Extract the [x, y] coordinate from the center of the cell holding the provided text.  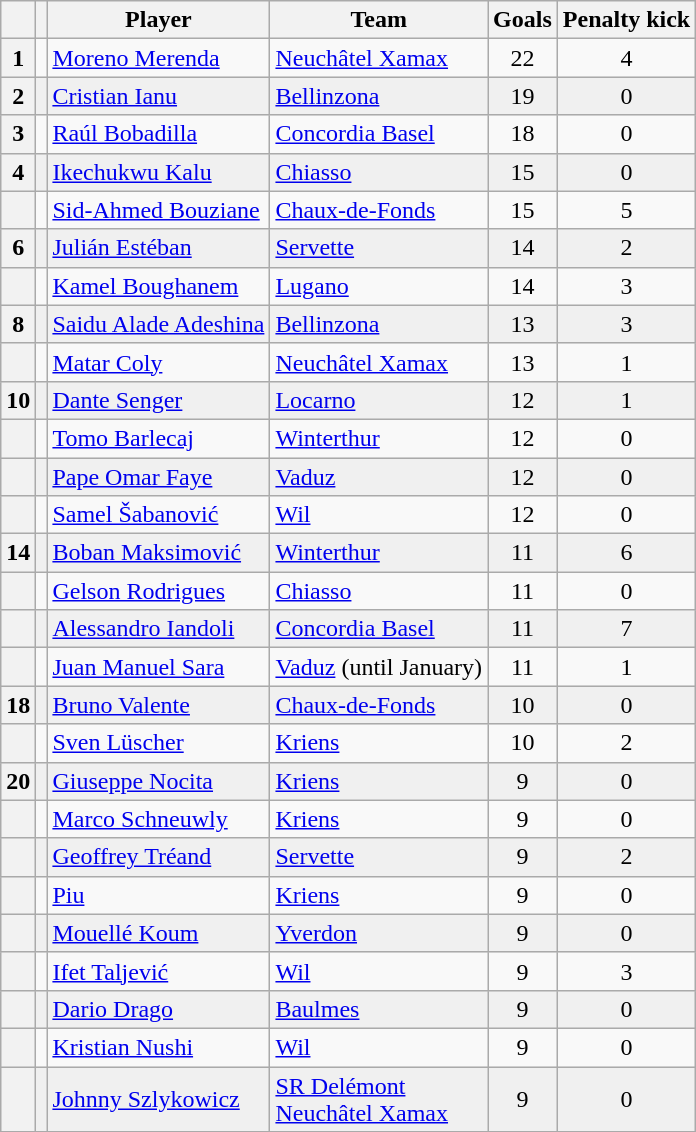
Matar Coly [158, 362]
Ifet Taljević [158, 971]
Team [379, 20]
Moreno Merenda [158, 58]
Piu [158, 895]
Saidu Alade Adeshina [158, 324]
Ikechukwu Kalu [158, 172]
Giuseppe Nocita [158, 781]
Johnny Szlykowicz [158, 1098]
Lugano [379, 286]
Cristian Ianu [158, 96]
Sven Lüscher [158, 743]
Dario Drago [158, 1009]
Mouellé Koum [158, 933]
20 [18, 781]
SR DelémontNeuchâtel Xamax [379, 1098]
7 [626, 629]
Vaduz (until January) [379, 667]
Juan Manuel Sara [158, 667]
Kristian Nushi [158, 1047]
Marco Schneuwly [158, 819]
Locarno [379, 400]
Player [158, 20]
Alessandro Iandoli [158, 629]
Kamel Boughanem [158, 286]
Vaduz [379, 477]
22 [523, 58]
Boban Maksimović [158, 553]
5 [626, 210]
Gelson Rodrigues [158, 591]
Baulmes [379, 1009]
Raúl Bobadilla [158, 134]
Sid-Ahmed Bouziane [158, 210]
Goals [523, 20]
19 [523, 96]
8 [18, 324]
Tomo Barlecaj [158, 438]
Julián Estéban [158, 248]
Pape Omar Faye [158, 477]
Geoffrey Tréand [158, 857]
Penalty kick [626, 20]
Bruno Valente [158, 705]
Dante Senger [158, 400]
Yverdon [379, 933]
Samel Šabanović [158, 515]
